Capture the cell that displays the provided text and extract its (x, y) central coordinate. 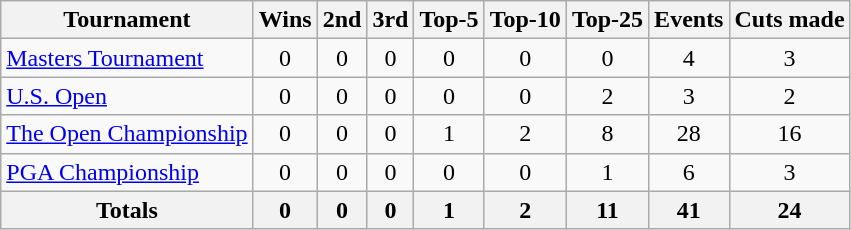
3rd (390, 20)
16 (790, 134)
Cuts made (790, 20)
Top-10 (525, 20)
8 (607, 134)
The Open Championship (127, 134)
Tournament (127, 20)
Totals (127, 210)
6 (689, 172)
Events (689, 20)
PGA Championship (127, 172)
Wins (285, 20)
U.S. Open (127, 96)
24 (790, 210)
11 (607, 210)
4 (689, 58)
2nd (342, 20)
41 (689, 210)
28 (689, 134)
Masters Tournament (127, 58)
Top-25 (607, 20)
Top-5 (449, 20)
